Find where the given text appears and provide that cell's center as [x, y] coordinate. 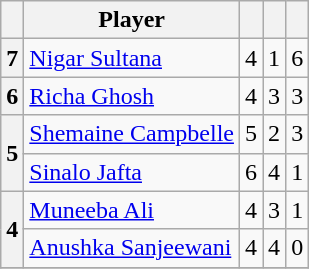
Nigar Sultana [132, 58]
Anushka Sanjeewani [132, 248]
2 [274, 134]
Player [132, 20]
Sinalo Jafta [132, 172]
0 [298, 248]
Richa Ghosh [132, 96]
Muneeba Ali [132, 210]
Shemaine Campbelle [132, 134]
7 [12, 58]
